Search for the cell housing the specified text and yield its [X, Y] center coordinate. 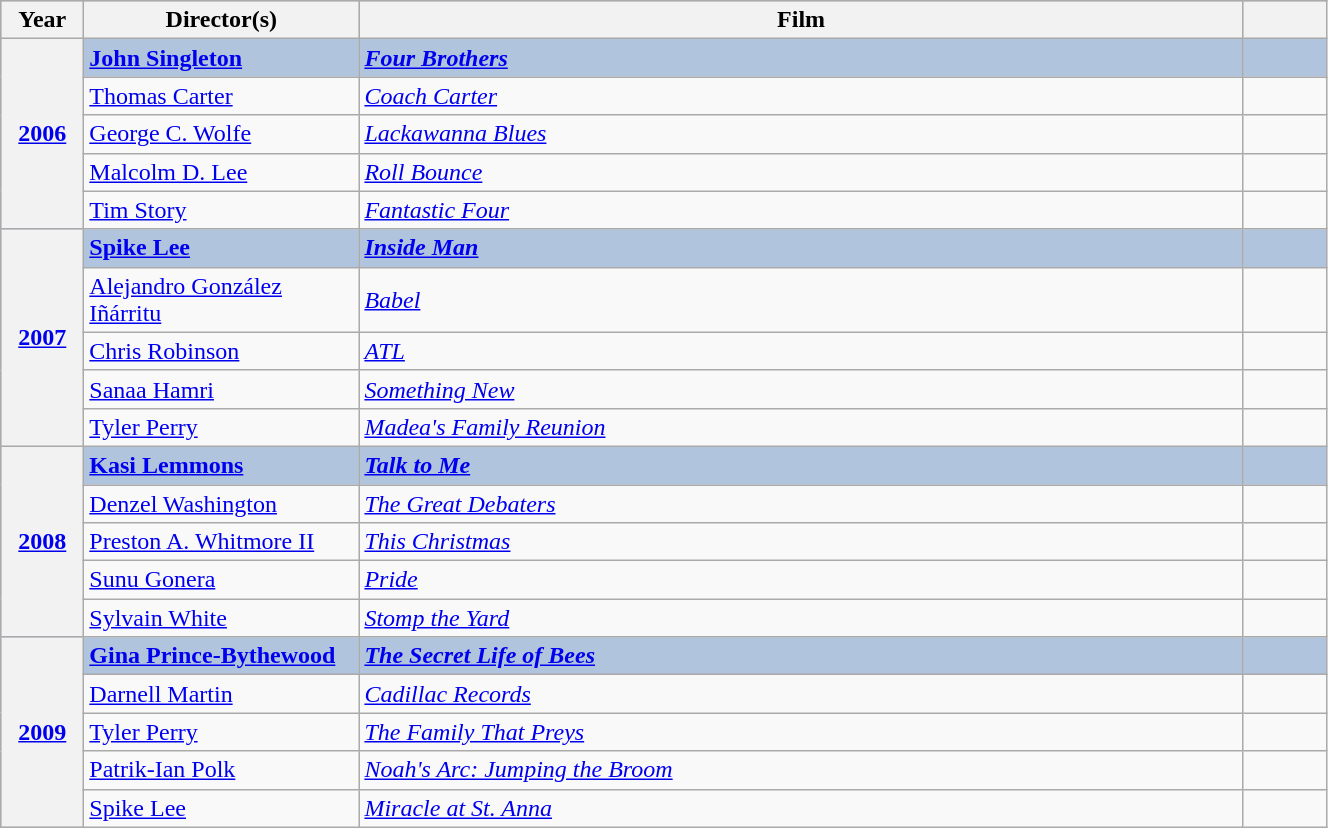
Year [42, 20]
Darnell Martin [222, 694]
The Secret Life of Bees [802, 656]
Stomp the Yard [802, 618]
Preston A. Whitmore II [222, 542]
Four Brothers [802, 58]
Fantastic Four [802, 210]
The Great Debaters [802, 503]
Gina Prince-Bythewood [222, 656]
Film [802, 20]
2006 [42, 134]
Cadillac Records [802, 694]
Coach Carter [802, 96]
Sylvain White [222, 618]
Lackawanna Blues [802, 134]
The Family That Preys [802, 732]
Sunu Gonera [222, 580]
Alejandro González Iñárritu [222, 300]
2009 [42, 732]
Madea's Family Reunion [802, 427]
Noah's Arc: Jumping the Broom [802, 770]
Inside Man [802, 248]
George C. Wolfe [222, 134]
ATL [802, 351]
Director(s) [222, 20]
Talk to Me [802, 465]
Roll Bounce [802, 172]
This Christmas [802, 542]
Pride [802, 580]
Kasi Lemmons [222, 465]
Denzel Washington [222, 503]
Tim Story [222, 210]
Something New [802, 389]
Miracle at St. Anna [802, 808]
Thomas Carter [222, 96]
Babel [802, 300]
Sanaa Hamri [222, 389]
2008 [42, 541]
Patrik-Ian Polk [222, 770]
Malcolm D. Lee [222, 172]
2007 [42, 338]
Chris Robinson [222, 351]
John Singleton [222, 58]
